Detect which cell encompasses the target text, then output its (X, Y) center coordinate. 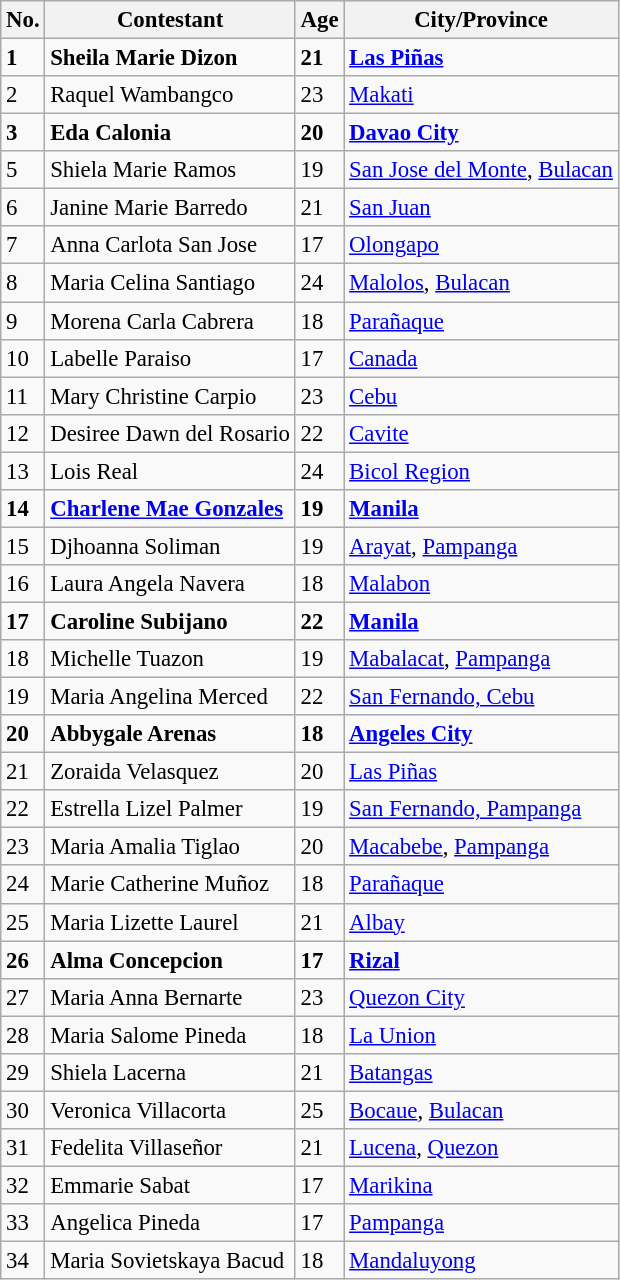
Estrella Lizel Palmer (170, 809)
12 (23, 433)
San Fernando, Cebu (481, 697)
Canada (481, 358)
Contestant (170, 20)
Bicol Region (481, 471)
Arayat, Pampanga (481, 546)
Charlene Mae Gonzales (170, 509)
Mandaluyong (481, 1261)
Maria Angelina Merced (170, 697)
33 (23, 1223)
14 (23, 509)
34 (23, 1261)
Laura Angela Navera (170, 584)
Morena Carla Cabrera (170, 321)
Maria Amalia Tiglao (170, 847)
31 (23, 1148)
Shiela Lacerna (170, 1073)
Labelle Paraiso (170, 358)
Maria Celina Santiago (170, 283)
Raquel Wambangco (170, 95)
8 (23, 283)
Sheila Marie Dizon (170, 58)
Zoraida Velasquez (170, 772)
No. (23, 20)
Alma Concepcion (170, 960)
Maria Anna Bernarte (170, 997)
San Jose del Monte, Bulacan (481, 170)
Emmarie Sabat (170, 1185)
27 (23, 997)
30 (23, 1110)
Maria Sovietskaya Bacud (170, 1261)
28 (23, 1035)
Veronica Villacorta (170, 1110)
Lois Real (170, 471)
3 (23, 133)
2 (23, 95)
Marikina (481, 1185)
Bocaue, Bulacan (481, 1110)
Angelica Pineda (170, 1223)
26 (23, 960)
11 (23, 396)
Michelle Tuazon (170, 659)
16 (23, 584)
Cavite (481, 433)
6 (23, 208)
Maria Salome Pineda (170, 1035)
13 (23, 471)
Cebu (481, 396)
Quezon City (481, 997)
Davao City (481, 133)
Olongapo (481, 245)
Anna Carlota San Jose (170, 245)
7 (23, 245)
Rizal (481, 960)
San Juan (481, 208)
Mabalacat, Pampanga (481, 659)
Angeles City (481, 734)
Mary Christine Carpio (170, 396)
Desiree Dawn del Rosario (170, 433)
Albay (481, 922)
5 (23, 170)
Age (320, 20)
Batangas (481, 1073)
Malolos, Bulacan (481, 283)
San Fernando, Pampanga (481, 809)
Janine Marie Barredo (170, 208)
Makati (481, 95)
Fedelita Villaseñor (170, 1148)
Malabon (481, 584)
Macabebe, Pampanga (481, 847)
10 (23, 358)
Abbygale Arenas (170, 734)
La Union (481, 1035)
32 (23, 1185)
Shiela Marie Ramos (170, 170)
Djhoanna Soliman (170, 546)
9 (23, 321)
City/Province (481, 20)
Marie Catherine Muñoz (170, 885)
Lucena, Quezon (481, 1148)
Maria Lizette Laurel (170, 922)
15 (23, 546)
1 (23, 58)
29 (23, 1073)
Pampanga (481, 1223)
Eda Calonia (170, 133)
Caroline Subijano (170, 621)
